From the cell containing the given text, extract its center point as (X, Y) coordinate. 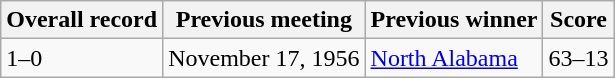
Score (578, 20)
1–0 (82, 58)
Overall record (82, 20)
63–13 (578, 58)
Previous winner (454, 20)
Previous meeting (264, 20)
November 17, 1956 (264, 58)
North Alabama (454, 58)
